Pinpoint the cell where the given text exists, returning its [x, y] midpoint coordinate. 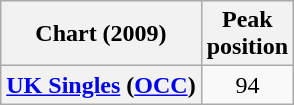
Peakposition [247, 34]
94 [247, 85]
UK Singles (OCC) [101, 85]
Chart (2009) [101, 34]
